Find where the given text appears and provide that cell's center as [x, y] coordinate. 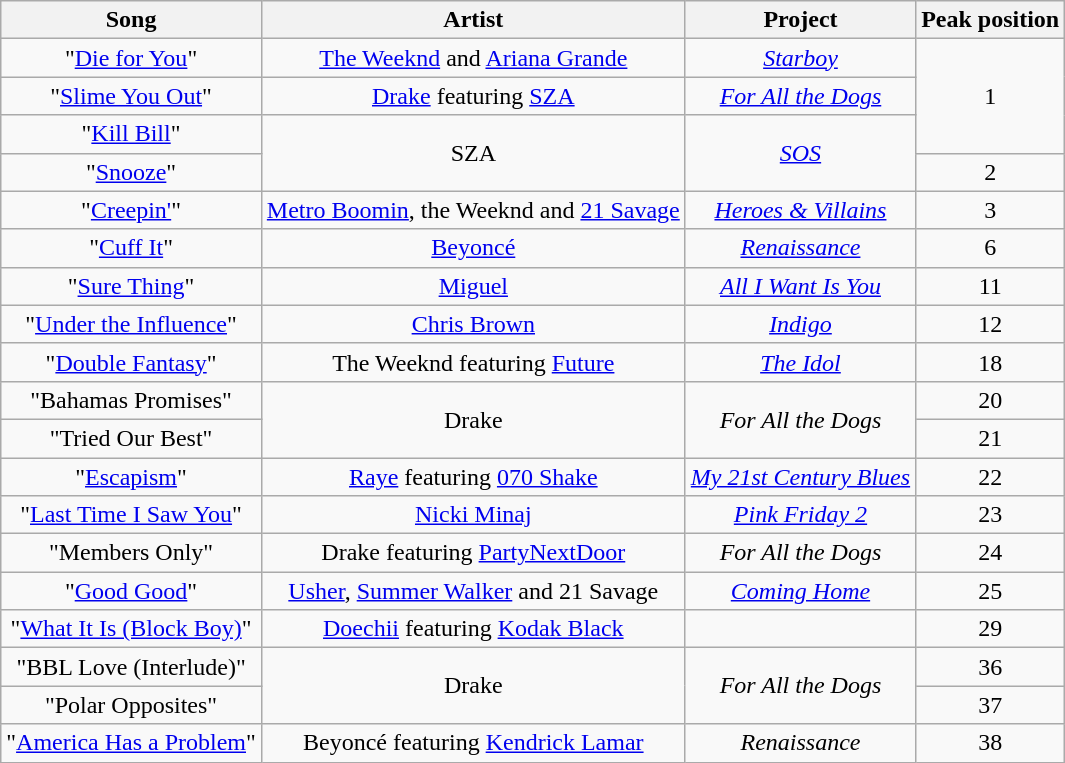
Pink Friday 2 [800, 515]
"Tried Our Best" [132, 438]
24 [990, 553]
The Weeknd and Ariana Grande [473, 58]
"Bahamas Promises" [132, 400]
Starboy [800, 58]
Drake featuring SZA [473, 96]
"Escapism" [132, 477]
"Double Fantasy" [132, 362]
38 [990, 743]
"What It Is (Block Boy)" [132, 629]
"Members Only" [132, 553]
Song [132, 20]
23 [990, 515]
SZA [473, 153]
"Polar Opposites" [132, 705]
Heroes & Villains [800, 210]
Raye featuring 070 Shake [473, 477]
3 [990, 210]
"BBL Love (Interlude)" [132, 667]
12 [990, 324]
"Last Time I Saw You" [132, 515]
My 21st Century Blues [800, 477]
18 [990, 362]
Indigo [800, 324]
Beyoncé [473, 248]
"Die for You" [132, 58]
The Idol [800, 362]
1 [990, 96]
Peak position [990, 20]
All I Want Is You [800, 286]
"Sure Thing" [132, 286]
Miguel [473, 286]
"America Has a Problem" [132, 743]
22 [990, 477]
Drake featuring PartyNextDoor [473, 553]
29 [990, 629]
Project [800, 20]
36 [990, 667]
Coming Home [800, 591]
"Cuff It" [132, 248]
11 [990, 286]
"Snooze" [132, 172]
25 [990, 591]
Doechii featuring Kodak Black [473, 629]
37 [990, 705]
Artist [473, 20]
Nicki Minaj [473, 515]
"Slime You Out" [132, 96]
21 [990, 438]
6 [990, 248]
Beyoncé featuring Kendrick Lamar [473, 743]
2 [990, 172]
"Kill Bill" [132, 134]
Usher, Summer Walker and 21 Savage [473, 591]
20 [990, 400]
"Under the Influence" [132, 324]
Chris Brown [473, 324]
"Creepin'" [132, 210]
Metro Boomin, the Weeknd and 21 Savage [473, 210]
The Weeknd featuring Future [473, 362]
"Good Good" [132, 591]
SOS [800, 153]
